For the text-containing cell, return its midpoint in (X, Y) coordinate format. 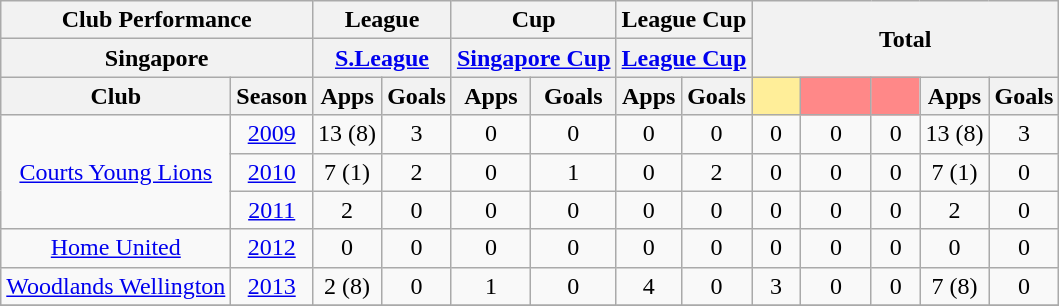
S.League (382, 58)
2 (8) (348, 286)
4 (648, 286)
2009 (272, 134)
Courts Young Lions (116, 172)
Singapore Cup (534, 58)
Cup (534, 20)
Total (906, 39)
Woodlands Wellington (116, 286)
2010 (272, 172)
Club (116, 96)
2013 (272, 286)
Singapore (157, 58)
Season (272, 96)
Home United (116, 248)
2012 (272, 248)
League (382, 20)
2011 (272, 210)
Club Performance (157, 20)
7 (8) (954, 286)
